Capture the cell that displays the provided text and extract its (X, Y) central coordinate. 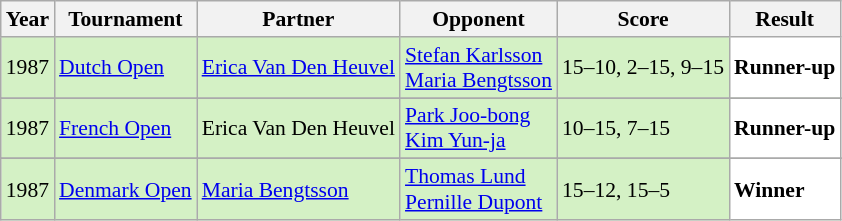
15–10, 2–15, 9–15 (643, 68)
French Open (126, 128)
Result (784, 19)
Partner (298, 19)
Year (28, 19)
Park Joo-bong Kim Yun-ja (478, 128)
10–15, 7–15 (643, 128)
Opponent (478, 19)
Score (643, 19)
Dutch Open (126, 68)
15–12, 15–5 (643, 190)
Stefan Karlsson Maria Bengtsson (478, 68)
Denmark Open (126, 190)
Tournament (126, 19)
Thomas Lund Pernille Dupont (478, 190)
Maria Bengtsson (298, 190)
Winner (784, 190)
